Detect which cell encompasses the target text, then output its (x, y) center coordinate. 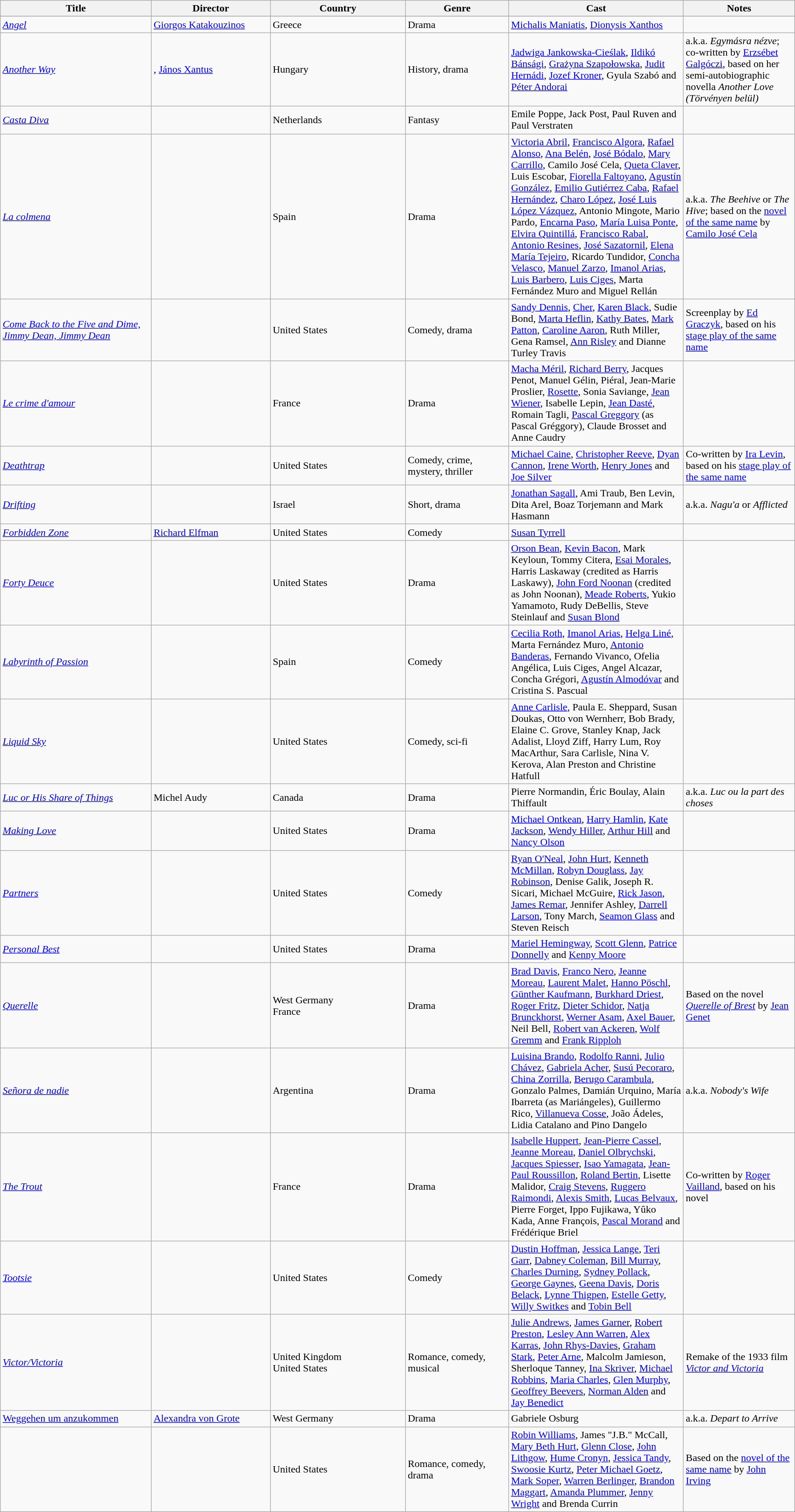
Another Way (76, 70)
Michel Audy (211, 797)
Casta Diva (76, 120)
The Trout (76, 1187)
Pierre Normandin, Éric Boulay, Alain Thiffault (596, 797)
Romance, comedy, drama (457, 1469)
Comedy, sci-fi (457, 741)
Title (76, 8)
Forbidden Zone (76, 532)
Based on the novel of the same name by John Irving (739, 1469)
Weggehen um anzukommen (76, 1419)
United KingdomUnited States (338, 1362)
Cast (596, 8)
Remake of the 1933 film Victor and Victoria (739, 1362)
Giorgos Katakouzinos (211, 25)
Victor/Victoria (76, 1362)
Luc or His Share of Things (76, 797)
a.k.a. Egymásra nézve; co-written by Erzsébet Galgóczi, based on her semi-autobiographic novella Another Love (Törvényen belül) (739, 70)
Notes (739, 8)
Co-written by Roger Vailland, based on his novel (739, 1187)
Michalis Maniatis, Dionysis Xanthos (596, 25)
Comedy, drama (457, 330)
Liquid Sky (76, 741)
Forty Deuce (76, 583)
Michael Ontkean, Harry Hamlin, Kate Jackson, Wendy Hiller, Arthur Hill and Nancy Olson (596, 831)
Argentina (338, 1090)
a.k.a. Nagu'a or Afflicted (739, 504)
Alexandra von Grote (211, 1419)
Based on the novel Querelle of Brest by Jean Genet (739, 1005)
Netherlands (338, 120)
Director (211, 8)
a.k.a. Depart to Arrive (739, 1419)
a.k.a. Luc ou la part des choses (739, 797)
Country (338, 8)
Gabriele Osburg (596, 1419)
Making Love (76, 831)
La colmena (76, 217)
Romance, comedy, musical (457, 1362)
Partners (76, 893)
Personal Best (76, 949)
Co-written by Ira Levin, based on his stage play of the same name (739, 465)
Hungary (338, 70)
Come Back to the Five and Dime, Jimmy Dean, Jimmy Dean (76, 330)
Canada (338, 797)
Richard Elfman (211, 532)
, János Xantus (211, 70)
Susan Tyrrell (596, 532)
Screenplay by Ed Graczyk, based on his stage play of the same name (739, 330)
a.k.a. Nobody's Wife (739, 1090)
Labyrinth of Passion (76, 662)
Genre (457, 8)
Comedy, crime, mystery, thriller (457, 465)
Emile Poppe, Jack Post, Paul Ruven and Paul Verstraten (596, 120)
Fantasy (457, 120)
Michael Caine, Christopher Reeve, Dyan Cannon, Irene Worth, Henry Jones and Joe Silver (596, 465)
Querelle (76, 1005)
West GermanyFrance (338, 1005)
Tootsie (76, 1277)
Mariel Hemingway, Scott Glenn, Patrice Donnelly and Kenny Moore (596, 949)
Deathtrap (76, 465)
History, drama (457, 70)
Le crime d'amour (76, 403)
Jadwiga Jankowska-Cieślak, Ildikó Bánsági, Grażyna Szapołowska, Judit Hernádi, Jozef Kroner, Gyula Szabó and Péter Andorai (596, 70)
Greece (338, 25)
a.k.a. The Beehive or The Hive; based on the novel of the same name by Camilo José Cela (739, 217)
Short, drama (457, 504)
Angel (76, 25)
Drifting (76, 504)
Israel (338, 504)
Jonathan Sagall, Ami Traub, Ben Levin, Dita Arel, Boaz Torjemann and Mark Hasmann (596, 504)
Señora de nadie (76, 1090)
West Germany (338, 1419)
